Scan for the cell matching the given text and deliver its [X, Y] coordinate at center. 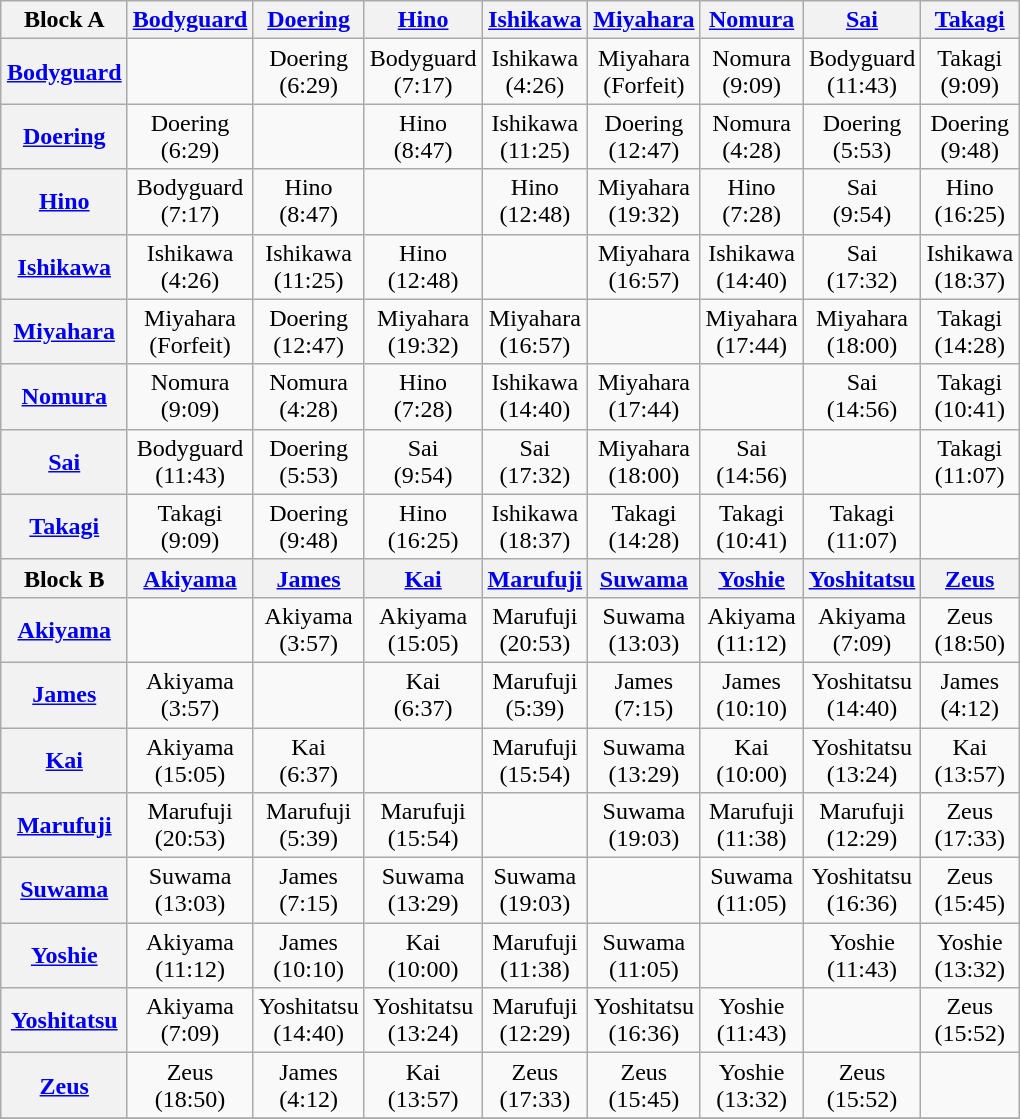
Block A [64, 20]
Block B [64, 578]
